Capture the cell that displays the provided text and extract its [X, Y] central coordinate. 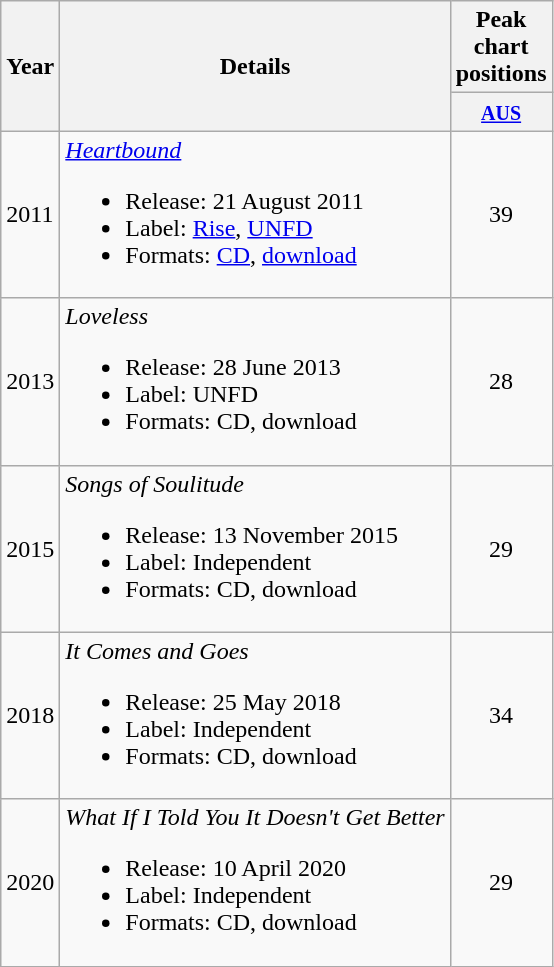
Songs of SoulitudeRelease: 13 November 2015Label: IndependentFormats: CD, download [255, 548]
What If I Told You It Doesn't Get BetterRelease: 10 April 2020Label: IndependentFormats: CD, download [255, 882]
Year [30, 66]
It Comes and GoesRelease: 25 May 2018Label: IndependentFormats: CD, download [255, 716]
2015 [30, 548]
LovelessRelease: 28 June 2013Label: UNFDFormats: CD, download [255, 382]
34 [501, 716]
2011 [30, 214]
39 [501, 214]
2018 [30, 716]
AUS [501, 112]
2020 [30, 882]
Details [255, 66]
28 [501, 382]
Peak chart positions [501, 47]
HeartboundRelease: 21 August 2011Label: Rise, UNFDFormats: CD, download [255, 214]
2013 [30, 382]
